Return the (X, Y) coordinate for the center point of the cell that contains the specified text.  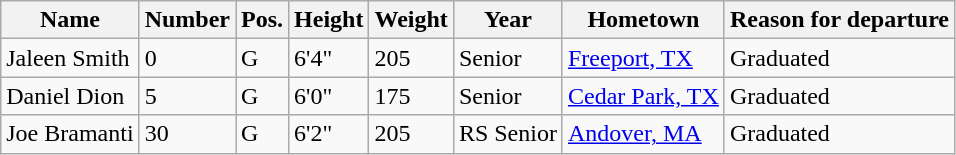
Year (508, 20)
Name (70, 20)
Freeport, TX (643, 58)
Andover, MA (643, 134)
Jaleen Smith (70, 58)
Daniel Dion (70, 96)
RS Senior (508, 134)
6'2" (329, 134)
Weight (411, 20)
5 (187, 96)
6'4" (329, 58)
Hometown (643, 20)
Number (187, 20)
0 (187, 58)
Pos. (262, 20)
175 (411, 96)
Joe Bramanti (70, 134)
6'0" (329, 96)
Cedar Park, TX (643, 96)
30 (187, 134)
Reason for departure (839, 20)
Height (329, 20)
